Scan for the cell matching the given text and deliver its [X, Y] coordinate at center. 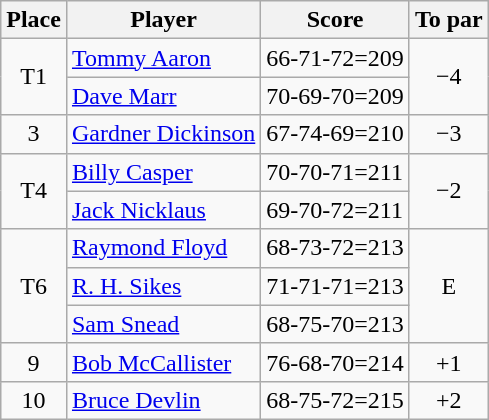
Place [34, 20]
Player [163, 20]
68-73-72=213 [336, 248]
+1 [448, 362]
E [448, 286]
T4 [34, 191]
71-71-71=213 [336, 286]
67-74-69=210 [336, 134]
Tommy Aaron [163, 58]
70-70-71=211 [336, 172]
76-68-70=214 [336, 362]
T1 [34, 77]
Sam Snead [163, 324]
Dave Marr [163, 96]
T6 [34, 286]
+2 [448, 400]
70-69-70=209 [336, 96]
3 [34, 134]
Bruce Devlin [163, 400]
−3 [448, 134]
To par [448, 20]
68-75-72=215 [336, 400]
Bob McCallister [163, 362]
R. H. Sikes [163, 286]
66-71-72=209 [336, 58]
Raymond Floyd [163, 248]
Gardner Dickinson [163, 134]
Jack Nicklaus [163, 210]
10 [34, 400]
−2 [448, 191]
69-70-72=211 [336, 210]
Billy Casper [163, 172]
68-75-70=213 [336, 324]
9 [34, 362]
Score [336, 20]
−4 [448, 77]
